Extract the (X, Y) coordinate from the center of the cell holding the provided text.  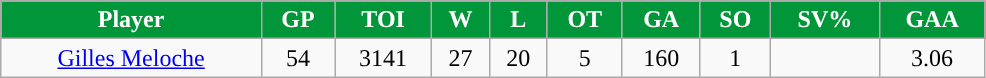
Gilles Meloche (132, 58)
54 (298, 58)
TOI (382, 20)
SO (736, 20)
160 (660, 58)
Player (132, 20)
3.06 (932, 58)
GA (660, 20)
27 (461, 58)
W (461, 20)
GAA (932, 20)
SV% (825, 20)
3141 (382, 58)
L (518, 20)
OT (584, 20)
GP (298, 20)
20 (518, 58)
1 (736, 58)
5 (584, 58)
